Locate the cell with the specified text and output its [X, Y] center coordinate. 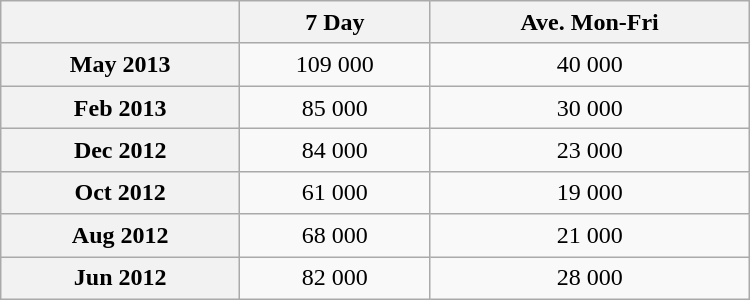
7 Day [335, 22]
109 000 [335, 64]
Ave. Mon-Fri [590, 22]
30 000 [590, 108]
68 000 [335, 236]
23 000 [590, 150]
Aug 2012 [120, 236]
Jun 2012 [120, 278]
Feb 2013 [120, 108]
21 000 [590, 236]
84 000 [335, 150]
28 000 [590, 278]
Dec 2012 [120, 150]
May 2013 [120, 64]
Oct 2012 [120, 192]
19 000 [590, 192]
85 000 [335, 108]
40 000 [590, 64]
82 000 [335, 278]
61 000 [335, 192]
